Capture the cell that displays the provided text and extract its (x, y) central coordinate. 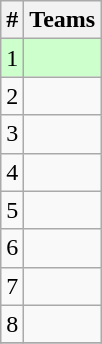
# (12, 20)
5 (12, 210)
7 (12, 286)
6 (12, 248)
8 (12, 324)
2 (12, 96)
Teams (62, 20)
3 (12, 134)
4 (12, 172)
1 (12, 58)
